Locate the cell with the specified text and output its [X, Y] center coordinate. 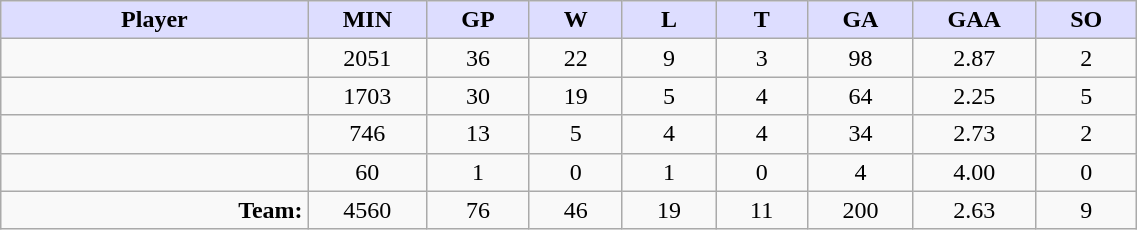
SO [1086, 20]
4.00 [974, 172]
3 [762, 58]
2.73 [974, 134]
Team: [154, 210]
1703 [368, 96]
98 [860, 58]
746 [368, 134]
GA [860, 20]
76 [478, 210]
W [576, 20]
22 [576, 58]
2.63 [974, 210]
4560 [368, 210]
GP [478, 20]
Player [154, 20]
13 [478, 134]
60 [368, 172]
11 [762, 210]
T [762, 20]
34 [860, 134]
200 [860, 210]
2051 [368, 58]
MIN [368, 20]
2.25 [974, 96]
46 [576, 210]
L [668, 20]
GAA [974, 20]
64 [860, 96]
36 [478, 58]
2.87 [974, 58]
30 [478, 96]
